Output the [X, Y] coordinate of the center of the cell containing the given text.  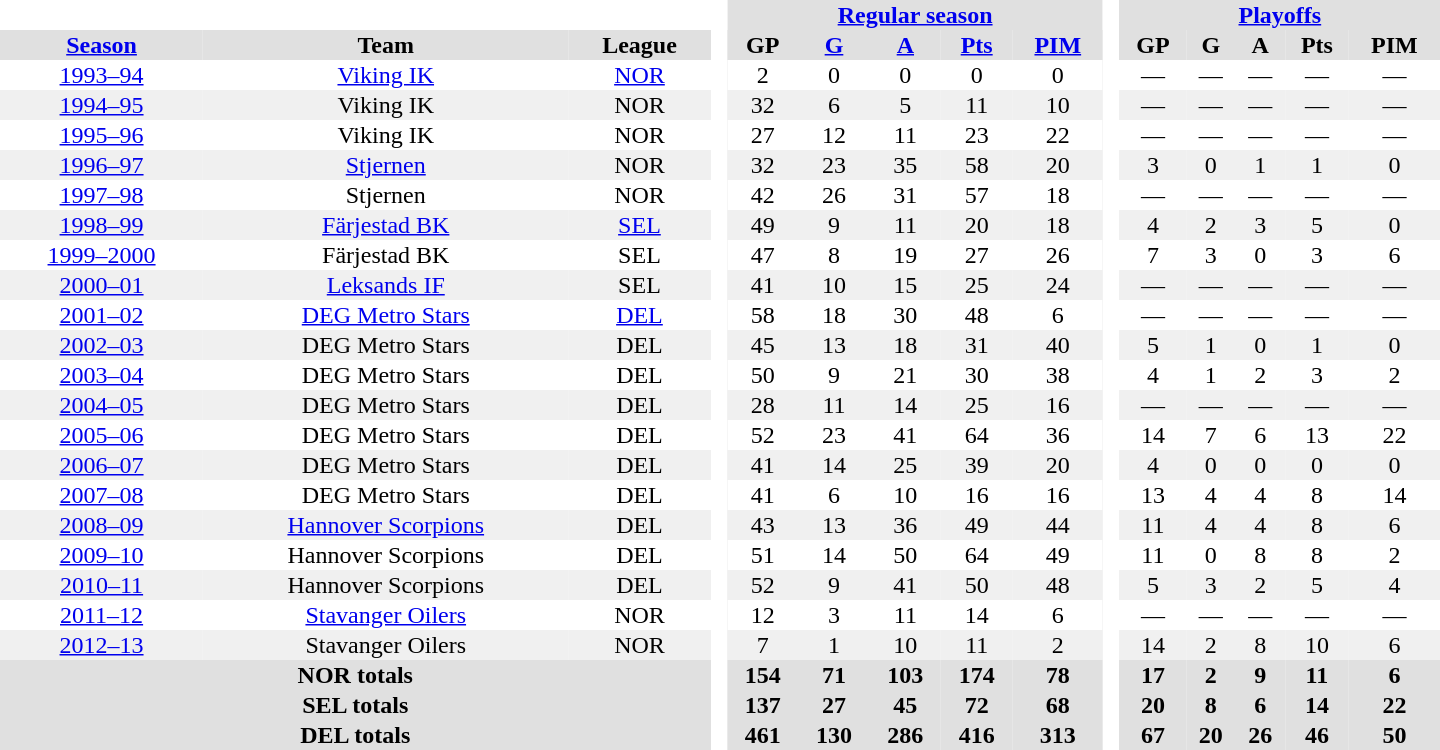
2007–08 [102, 495]
38 [1058, 375]
2009–10 [102, 555]
1999–2000 [102, 255]
35 [906, 165]
78 [1058, 675]
League [639, 45]
2008–09 [102, 525]
2012–13 [102, 645]
43 [762, 525]
24 [1058, 285]
Regular season [915, 15]
1995–96 [102, 135]
2004–05 [102, 405]
DEL totals [356, 735]
2011–12 [102, 615]
313 [1058, 735]
39 [976, 465]
21 [906, 375]
2003–04 [102, 375]
137 [762, 705]
103 [906, 675]
1994–95 [102, 105]
71 [834, 675]
Playoffs [1280, 15]
57 [976, 195]
28 [762, 405]
154 [762, 675]
46 [1317, 735]
2010–11 [102, 585]
44 [1058, 525]
42 [762, 195]
2000–01 [102, 285]
17 [1153, 675]
67 [1153, 735]
51 [762, 555]
2002–03 [102, 345]
Season [102, 45]
72 [976, 705]
NOR totals [356, 675]
1997–98 [102, 195]
19 [906, 255]
286 [906, 735]
416 [976, 735]
2005–06 [102, 435]
68 [1058, 705]
461 [762, 735]
Leksands IF [386, 285]
Team [386, 45]
1996–97 [102, 165]
130 [834, 735]
2001–02 [102, 315]
15 [906, 285]
174 [976, 675]
1998–99 [102, 225]
47 [762, 255]
40 [1058, 345]
SEL totals [356, 705]
1993–94 [102, 75]
2006–07 [102, 465]
